From the cell containing the given text, extract its center point as (X, Y) coordinate. 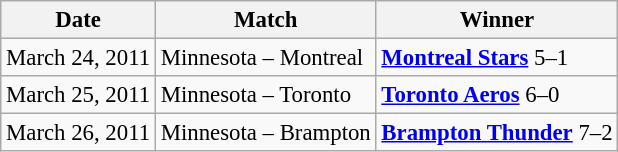
Date (78, 20)
Montreal Stars 5–1 (497, 58)
March 24, 2011 (78, 58)
Minnesota – Montreal (266, 58)
Brampton Thunder 7–2 (497, 133)
Minnesota – Brampton (266, 133)
Winner (497, 20)
Toronto Aeros 6–0 (497, 95)
March 26, 2011 (78, 133)
Minnesota – Toronto (266, 95)
March 25, 2011 (78, 95)
Match (266, 20)
